Locate the cell with the specified text and output its (X, Y) center coordinate. 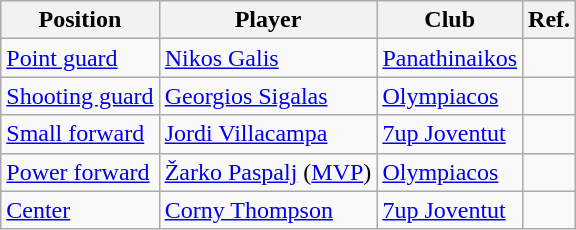
Nikos Galis (268, 58)
Georgios Sigalas (268, 96)
Corny Thompson (268, 210)
Player (268, 20)
Jordi Villacampa (268, 134)
Center (80, 210)
Club (450, 20)
Power forward (80, 172)
Panathinaikos (450, 58)
Ref. (550, 20)
Žarko Paspalj (MVP) (268, 172)
Point guard (80, 58)
Shooting guard (80, 96)
Position (80, 20)
Small forward (80, 134)
